For the text-containing cell, return its midpoint in (x, y) coordinate format. 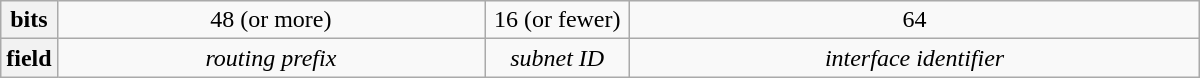
16 (or fewer) (558, 20)
48 (or more) (270, 20)
field (29, 58)
routing prefix (270, 58)
interface identifier (914, 58)
bits (29, 20)
64 (914, 20)
subnet ID (558, 58)
